Extract the [x, y] coordinate from the center of the cell holding the provided text.  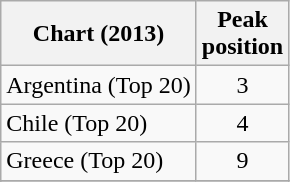
Chile (Top 20) [99, 123]
3 [242, 85]
Argentina (Top 20) [99, 85]
Greece (Top 20) [99, 161]
4 [242, 123]
9 [242, 161]
Peakposition [242, 34]
Chart (2013) [99, 34]
